Pinpoint the cell where the given text exists, returning its (X, Y) midpoint coordinate. 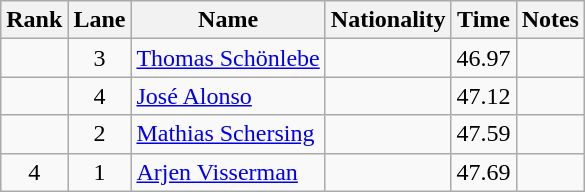
Mathias Schersing (228, 134)
Nationality (388, 20)
2 (100, 134)
Thomas Schönlebe (228, 58)
Lane (100, 20)
José Alonso (228, 96)
1 (100, 172)
Notes (550, 20)
47.59 (484, 134)
Rank (34, 20)
47.12 (484, 96)
Arjen Visserman (228, 172)
Time (484, 20)
46.97 (484, 58)
47.69 (484, 172)
Name (228, 20)
3 (100, 58)
